Find where the given text appears and provide that cell's center as (X, Y) coordinate. 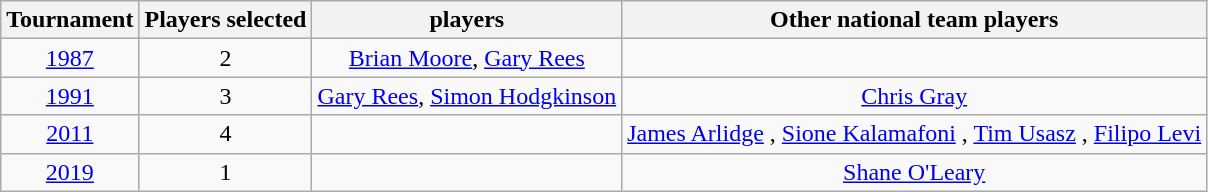
Other national team players (914, 20)
Tournament (70, 20)
James Arlidge , Sione Kalamafoni , Tim Usasz , Filipo Levi (914, 134)
1 (226, 172)
Brian Moore, Gary Rees (467, 58)
2019 (70, 172)
2011 (70, 134)
1991 (70, 96)
1987 (70, 58)
3 (226, 96)
Chris Gray (914, 96)
4 (226, 134)
Players selected (226, 20)
Gary Rees, Simon Hodgkinson (467, 96)
Shane O'Leary (914, 172)
players (467, 20)
2 (226, 58)
